Scan for the cell matching the given text and deliver its [X, Y] coordinate at center. 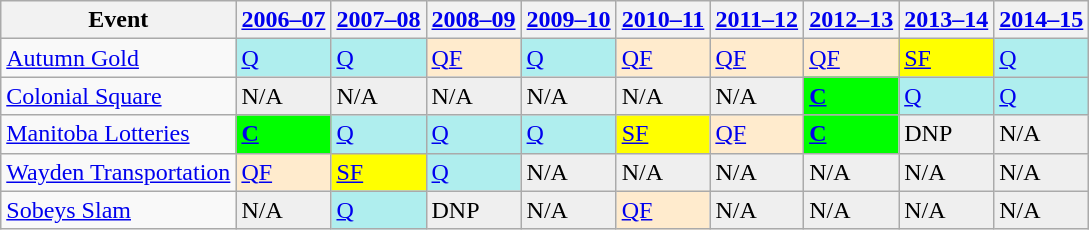
Wayden Transportation [118, 172]
Autumn Gold [118, 58]
2007–08 [378, 20]
2008–09 [474, 20]
2011–12 [757, 20]
Manitoba Lotteries [118, 134]
Colonial Square [118, 96]
2006–07 [284, 20]
2012–13 [852, 20]
2009–10 [568, 20]
2013–14 [946, 20]
Event [118, 20]
2010–11 [663, 20]
Sobeys Slam [118, 210]
2014–15 [1042, 20]
